Output the (x, y) coordinate of the center of the cell containing the given text.  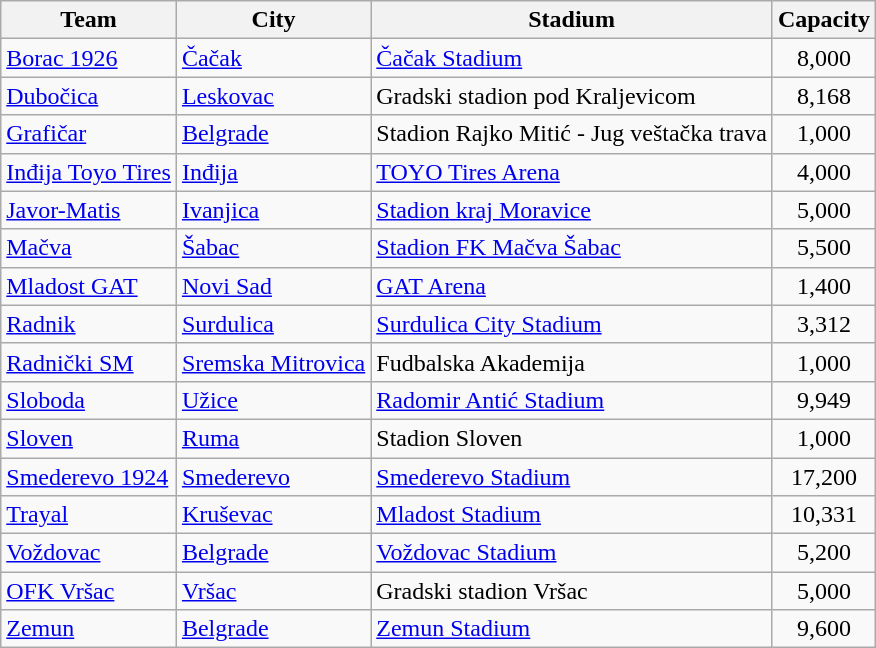
Čačak Stadium (572, 58)
Radnički SM (89, 362)
Užice (273, 400)
9,949 (824, 400)
Grafičar (89, 134)
TOYO Tires Arena (572, 172)
Smederevo Stadium (572, 477)
Smederevo (273, 477)
Surdulica City Stadium (572, 324)
Smederevo 1924 (89, 477)
Mačva (89, 248)
Vršac (273, 591)
Ivanjica (273, 210)
Javor-Matis (89, 210)
OFK Vršac (89, 591)
8,000 (824, 58)
Stadion Rajko Mitić - Jug veštačka trava (572, 134)
Stadion FK Mačva Šabac (572, 248)
8,168 (824, 96)
Borac 1926 (89, 58)
Fudbalska Akademija (572, 362)
Capacity (824, 20)
Stadion Sloven (572, 438)
10,331 (824, 515)
Čačak (273, 58)
5,200 (824, 553)
Team (89, 20)
Voždovac (89, 553)
17,200 (824, 477)
Stadion kraj Moravice (572, 210)
Novi Sad (273, 286)
Sremska Mitrovica (273, 362)
Sloven (89, 438)
5,500 (824, 248)
Inđija Toyo Tires (89, 172)
Kruševac (273, 515)
Voždovac Stadium (572, 553)
1,400 (824, 286)
Dubočica (89, 96)
Inđija (273, 172)
Ruma (273, 438)
Gradski stadion pod Kraljevicom (572, 96)
Radomir Antić Stadium (572, 400)
Zemun Stadium (572, 629)
Sloboda (89, 400)
9,600 (824, 629)
Leskovac (273, 96)
GAT Arena (572, 286)
Zemun (89, 629)
Radnik (89, 324)
Mladost Stadium (572, 515)
Surdulica (273, 324)
3,312 (824, 324)
Mladost GAT (89, 286)
Gradski stadion Vršac (572, 591)
Trayal (89, 515)
4,000 (824, 172)
Stadium (572, 20)
Šabac (273, 248)
City (273, 20)
